Extract the (X, Y) coordinate from the center of the cell holding the provided text.  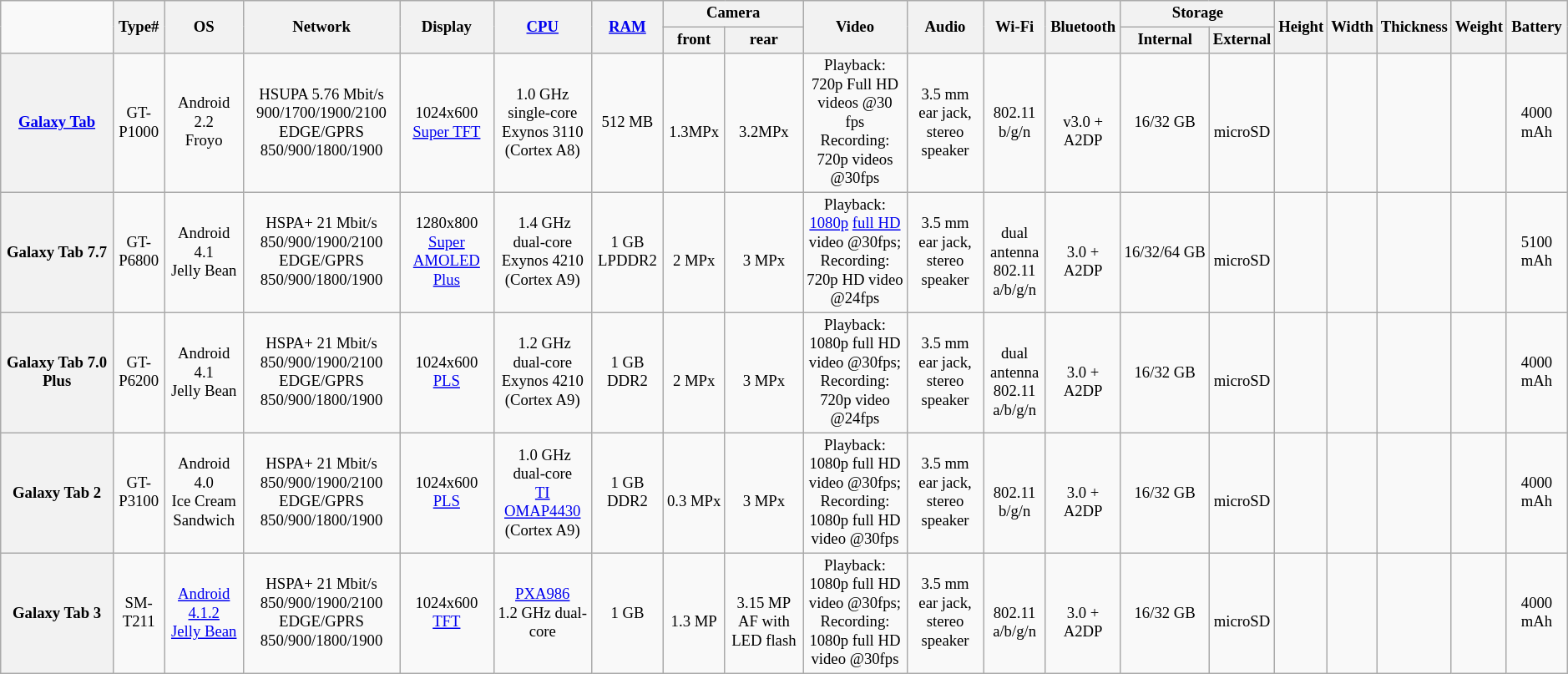
Galaxy Tab 7.0 Plus (57, 373)
Width (1353, 27)
PXA986 1.2 GHz dual-core (543, 613)
16/32/64 GB (1165, 253)
rear (764, 40)
1.0 GHz dual-core TI OMAP4430 (Cortex A9) (543, 493)
Playback: 1080p full HD video @30fps;Recording: 720p HD video @24fps (855, 253)
SM-T211 (139, 613)
Android 4.1.2Jelly Bean (204, 613)
Android 2.2Froyo (204, 123)
GT-P6200 (139, 373)
Network (321, 27)
1024x600 Super TFT (448, 123)
1280x800 Super AMOLED Plus (448, 253)
Battery (1536, 27)
Wi-Fi (1014, 27)
1 GB LPDDR2 (627, 253)
0.3 MPx (693, 493)
Type# (139, 27)
1 GB (627, 613)
Height (1301, 27)
Playback: 720p Full HD videos @30 fpsRecording: 720p videos @30fps (855, 123)
1024x600 TFT (448, 613)
1.2 GHz dual-core Exynos 4210 (Cortex A9) (543, 373)
1.3 MP (693, 613)
RAM (627, 27)
OS (204, 27)
3.15 MP AF with LED flash (764, 613)
5100 mAh (1536, 253)
512 MB (627, 123)
Playback: 1080p full HD video @30fps;Recording: 720p video @24fps (855, 373)
Galaxy Tab 3 (57, 613)
802.11 a/b/g/n (1014, 613)
Video (855, 27)
Weight (1479, 27)
Display (448, 27)
1.4 GHz dual-core Exynos 4210 (Cortex A9) (543, 253)
External (1242, 40)
Galaxy Tab 2 (57, 493)
Camera (733, 13)
Storage (1197, 13)
Thickness (1414, 27)
Bluetooth (1083, 27)
v3.0 + A2DP (1083, 123)
GT-P6800 (139, 253)
CPU (543, 27)
GT-P1000 (139, 123)
Galaxy Tab 7.7 (57, 253)
Galaxy Tab (57, 123)
1.3MPx (693, 123)
3.2MPx (764, 123)
front (693, 40)
GT-P3100 (139, 493)
Android 4.0Ice Cream Sandwich (204, 493)
1.0 GHz single-coreExynos 3110 (Cortex A8) (543, 123)
Audio (945, 27)
Internal (1165, 40)
HSUPA 5.76 Mbit/s 900/1700/1900/2100EDGE/GPRS 850/900/1800/1900 (321, 123)
